Pinpoint the cell where the given text exists, returning its (x, y) midpoint coordinate. 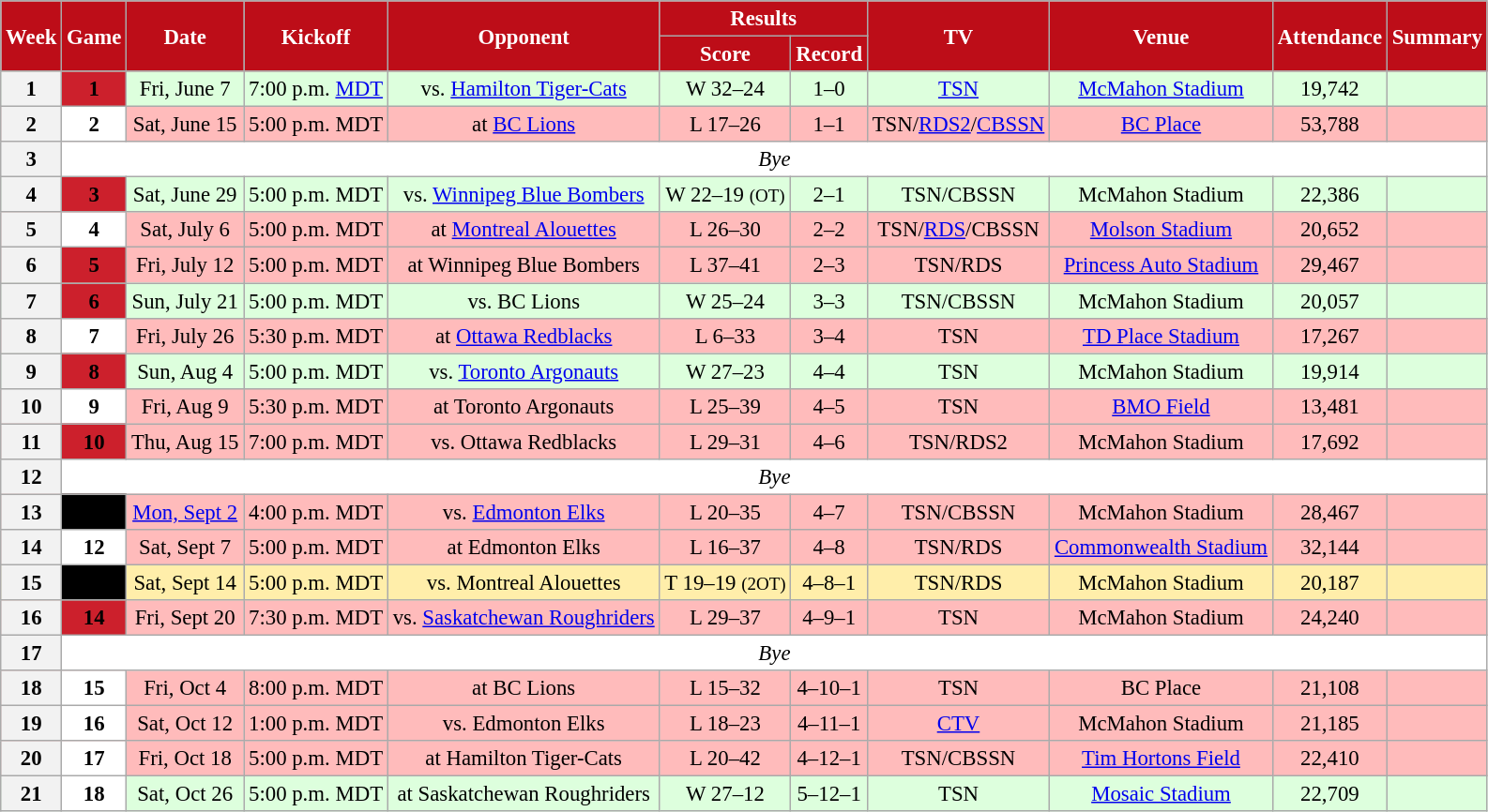
Commonwealth Stadium (1162, 548)
20,652 (1329, 230)
Game (94, 36)
Fri, Sept 20 (186, 618)
Attendance (1329, 36)
at Saskatchewan Roughriders (524, 794)
CTV (958, 724)
20,187 (1329, 582)
Fri, June 7 (186, 89)
17,267 (1329, 336)
L 20–42 (725, 759)
4–7 (829, 512)
Date (186, 36)
L 17–26 (725, 125)
W 27–12 (725, 794)
Fri, July 26 (186, 336)
L 18–23 (725, 724)
BMO Field (1162, 406)
1–1 (829, 125)
Molson Stadium (1162, 230)
19,742 (1329, 89)
Fri, July 12 (186, 265)
24,240 (1329, 618)
Kickoff (316, 36)
22,386 (1329, 195)
W 22–19 (OT) (725, 195)
Thu, Aug 15 (186, 442)
22,410 (1329, 759)
13,481 (1329, 406)
4–6 (829, 442)
4–8 (829, 548)
1–0 (829, 89)
L 26–30 (725, 230)
Tim Hortons Field (1162, 759)
vs. Ottawa Redblacks (524, 442)
Fri, Oct 18 (186, 759)
3–4 (829, 336)
vs. Toronto Argonauts (524, 371)
vs. Montreal Alouettes (524, 582)
Sat, July 6 (186, 230)
vs. Hamilton Tiger-Cats (524, 89)
29,467 (1329, 265)
4–8–1 (829, 582)
Summary (1437, 36)
L 25–39 (725, 406)
L 37–41 (725, 265)
Mosaic Stadium (1162, 794)
at Hamilton Tiger-Cats (524, 759)
vs. Saskatchewan Roughriders (524, 618)
W 25–24 (725, 301)
Score (725, 54)
19 (32, 724)
Fri, Oct 4 (186, 688)
Week (32, 36)
L 20–35 (725, 512)
17,692 (1329, 442)
2–3 (829, 265)
Princess Auto Stadium (1162, 265)
Mon, Sept 2 (186, 512)
W 27–23 (725, 371)
Sat, June 15 (186, 125)
Sat, Sept 14 (186, 582)
4–4 (829, 371)
at Toronto Argonauts (524, 406)
4–5 (829, 406)
Venue (1162, 36)
19,914 (1329, 371)
20,057 (1329, 301)
Record (829, 54)
L 6–33 (725, 336)
Sun, July 21 (186, 301)
L 29–37 (725, 618)
Sat, Oct 12 (186, 724)
7:30 p.m. MDT (316, 618)
21,108 (1329, 688)
TSN/RDS2 (958, 442)
28,467 (1329, 512)
4–11–1 (829, 724)
at Edmonton Elks (524, 548)
vs. BC Lions (524, 301)
5–12–1 (829, 794)
Results (764, 19)
Sat, Oct 26 (186, 794)
4–10–1 (829, 688)
4:00 p.m. MDT (316, 512)
L 15–32 (725, 688)
TD Place Stadium (1162, 336)
L 16–37 (725, 548)
TSN/RDS2/CBSSN (958, 125)
Sun, Aug 4 (186, 371)
vs. Winnipeg Blue Bombers (524, 195)
3–3 (829, 301)
L 29–31 (725, 442)
Opponent (524, 36)
W 32–24 (725, 89)
TV (958, 36)
T 19–19 (2OT) (725, 582)
Sat, Sept 7 (186, 548)
Fri, Aug 9 (186, 406)
TSN/RDS/CBSSN (958, 230)
53,788 (1329, 125)
22,709 (1329, 794)
Sat, June 29 (186, 195)
32,144 (1329, 548)
1:00 p.m. MDT (316, 724)
at Winnipeg Blue Bombers (524, 265)
2–1 (829, 195)
4–9–1 (829, 618)
4–12–1 (829, 759)
21 (32, 794)
2–2 (829, 230)
at Ottawa Redblacks (524, 336)
at Montreal Alouettes (524, 230)
20 (32, 759)
8:00 p.m. MDT (316, 688)
21,185 (1329, 724)
